Return the (x, y) coordinate for the center point of the cell that contains the specified text.  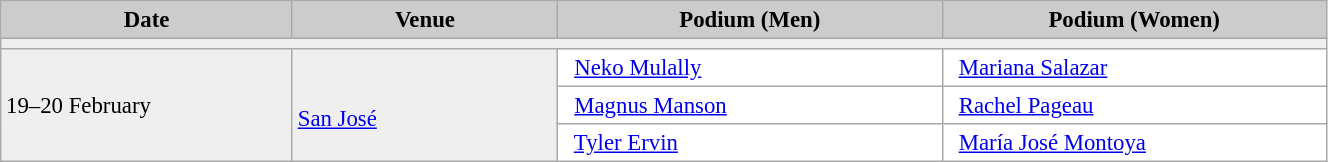
María José Montoya (1134, 143)
Date (147, 20)
Mariana Salazar (1134, 68)
Venue (424, 20)
Tyler Ervin (750, 143)
San José (424, 106)
Podium (Men) (750, 20)
Magnus Manson (750, 106)
19–20 February (147, 106)
Rachel Pageau (1134, 106)
Podium (Women) (1134, 20)
Neko Mulally (750, 68)
